Detect which cell encompasses the target text, then output its (x, y) center coordinate. 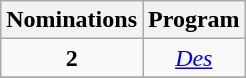
Program (194, 20)
2 (72, 58)
Nominations (72, 20)
Des (194, 58)
